Search for the cell housing the specified text and yield its [X, Y] center coordinate. 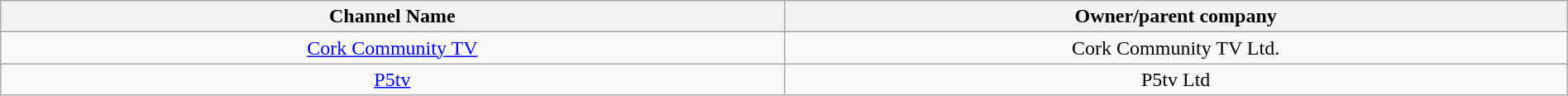
Channel Name [392, 17]
Cork Community TV Ltd. [1176, 48]
Cork Community TV [392, 48]
P5tv Ltd [1176, 79]
P5tv [392, 79]
Owner/parent company [1176, 17]
